Provide the (X, Y) coordinate of the cell's center where the given text is located.  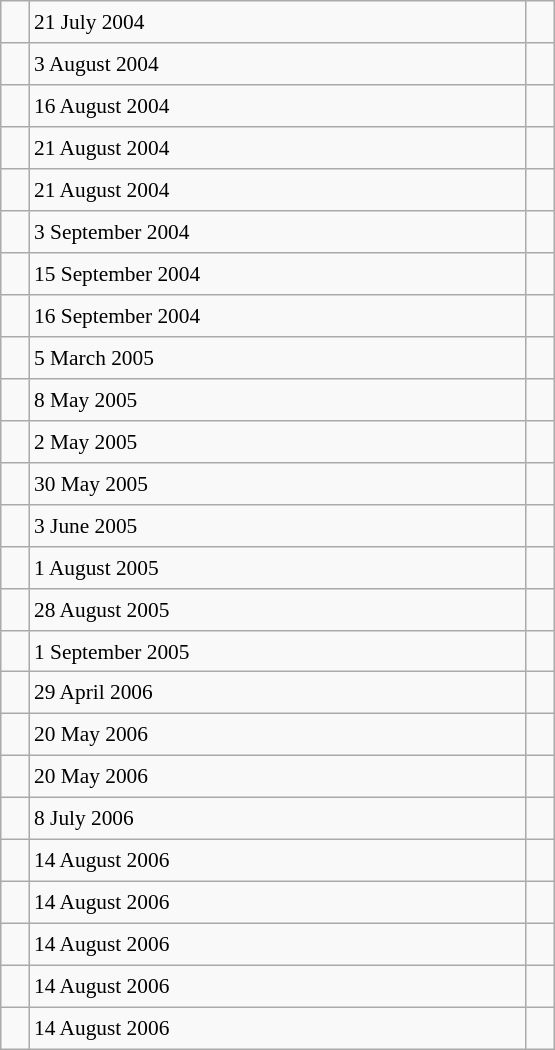
3 September 2004 (278, 232)
28 August 2005 (278, 609)
3 August 2004 (278, 64)
8 May 2005 (278, 399)
15 September 2004 (278, 274)
21 July 2004 (278, 22)
8 July 2006 (278, 819)
29 April 2006 (278, 693)
3 June 2005 (278, 525)
2 May 2005 (278, 441)
16 August 2004 (278, 106)
1 September 2005 (278, 651)
30 May 2005 (278, 483)
5 March 2005 (278, 358)
1 August 2005 (278, 567)
16 September 2004 (278, 316)
